Identify which cell holds the provided text, then report its [x, y] central coordinate. 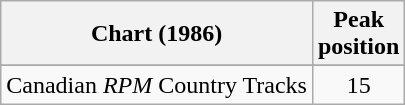
Canadian RPM Country Tracks [157, 85]
Peakposition [358, 34]
Chart (1986) [157, 34]
15 [358, 85]
